Scan for the cell matching the given text and deliver its (x, y) coordinate at center. 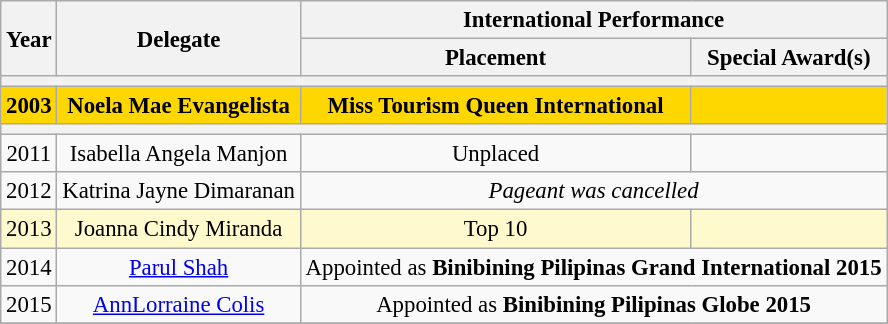
Special Award(s) (789, 58)
2012 (29, 191)
2003 (29, 106)
Isabella Angela Manjon (178, 154)
Appointed as Binibining Pilipinas Globe 2015 (594, 304)
Delegate (178, 38)
Pageant was cancelled (594, 191)
Year (29, 38)
2014 (29, 267)
International Performance (594, 20)
Unplaced (495, 154)
AnnLorraine Colis (178, 304)
Katrina Jayne Dimaranan (178, 191)
Joanna Cindy Miranda (178, 229)
Parul Shah (178, 267)
2011 (29, 154)
Placement (495, 58)
Top 10 (495, 229)
Appointed as Binibining Pilipinas Grand International 2015 (594, 267)
2015 (29, 304)
Noela Mae Evangelista (178, 106)
2013 (29, 229)
Miss Tourism Queen International (495, 106)
